Find where the given text appears and provide that cell's center as (X, Y) coordinate. 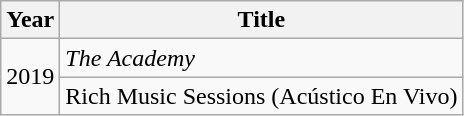
Title (262, 20)
Year (30, 20)
2019 (30, 77)
Rich Music Sessions (Acústico En Vivo) (262, 96)
The Academy (262, 58)
